For the text-containing cell, return its midpoint in (X, Y) coordinate format. 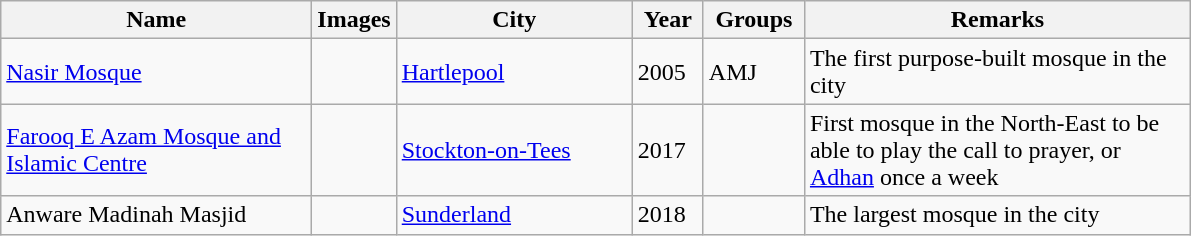
2005 (668, 72)
Remarks (997, 20)
Anware Madinah Masjid (156, 215)
AMJ (754, 72)
City (514, 20)
The largest mosque in the city (997, 215)
2017 (668, 150)
Groups (754, 20)
Year (668, 20)
Stockton-on-Tees (514, 150)
Sunderland (514, 215)
Farooq E Azam Mosque and Islamic Centre (156, 150)
Nasir Mosque (156, 72)
The first purpose-built mosque in the city (997, 72)
Hartlepool (514, 72)
Images (354, 20)
Name (156, 20)
First mosque in the North-East to be able to play the call to prayer, or Adhan once a week (997, 150)
2018 (668, 215)
